Find where the given text appears and provide that cell's center as [x, y] coordinate. 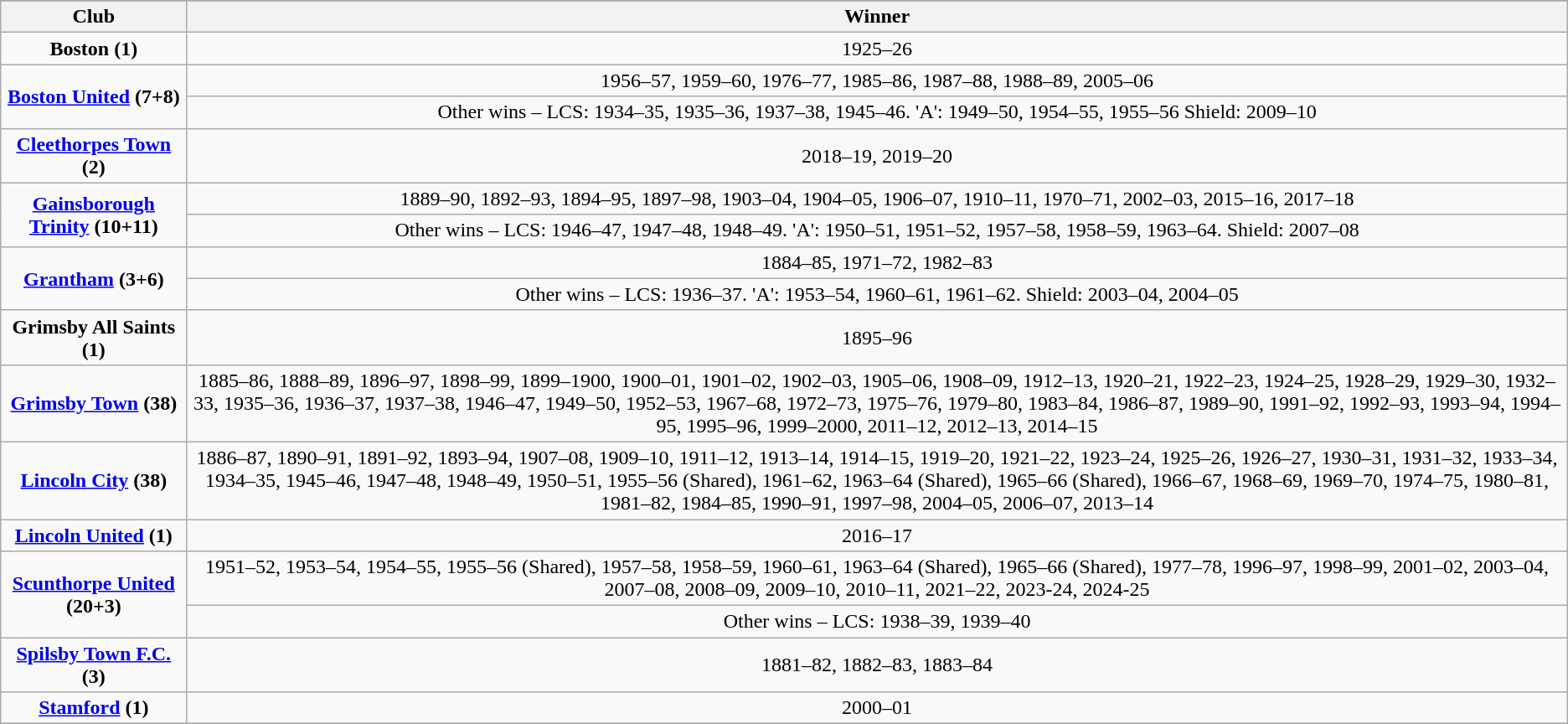
1881–82, 1882–83, 1883–84 [877, 665]
Winner [877, 17]
Gainsborough Trinity (10+11) [94, 215]
Cleethorpes Town (2) [94, 156]
Grantham (3+6) [94, 278]
Boston (1) [94, 49]
1925–26 [877, 49]
2000–01 [877, 708]
Lincoln United (1) [94, 535]
Grimsby All Saints (1) [94, 337]
Other wins – LCS: 1934–35, 1935–36, 1937–38, 1945–46. 'A': 1949–50, 1954–55, 1955–56 Shield: 2009–10 [877, 112]
Club [94, 17]
1889–90, 1892–93, 1894–95, 1897–98, 1903–04, 1904–05, 1906–07, 1910–11, 1970–71, 2002–03, 2015–16, 2017–18 [877, 199]
Other wins – LCS: 1946–47, 1947–48, 1948–49. 'A': 1950–51, 1951–52, 1957–58, 1958–59, 1963–64. Shield: 2007–08 [877, 230]
1884–85, 1971–72, 1982–83 [877, 262]
Spilsby Town F.C. (3) [94, 665]
Scunthorpe United (20+3) [94, 595]
2018–19, 2019–20 [877, 156]
1895–96 [877, 337]
Other wins – LCS: 1936–37. 'A': 1953–54, 1960–61, 1961–62. Shield: 2003–04, 2004–05 [877, 294]
1956–57, 1959–60, 1976–77, 1985–86, 1987–88, 1988–89, 2005–06 [877, 80]
Grimsby Town (38) [94, 403]
Boston United (7+8) [94, 96]
2016–17 [877, 535]
Stamford (1) [94, 708]
Other wins – LCS: 1938–39, 1939–40 [877, 622]
Lincoln City (38) [94, 480]
